For the text-containing cell, return its midpoint in [x, y] coordinate format. 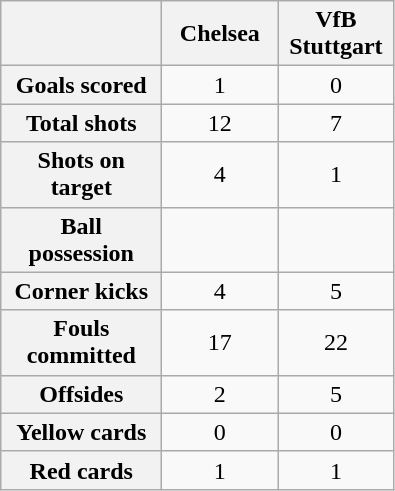
Total shots [82, 123]
7 [336, 123]
Yellow cards [82, 432]
Ball possession [82, 240]
Shots on target [82, 174]
Goals scored [82, 85]
Chelsea [220, 34]
Offsides [82, 394]
12 [220, 123]
17 [220, 342]
Red cards [82, 470]
22 [336, 342]
2 [220, 394]
VfB Stuttgart [336, 34]
Fouls committed [82, 342]
Corner kicks [82, 291]
